Scan for the cell matching the given text and deliver its (X, Y) coordinate at center. 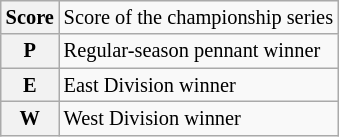
East Division winner (198, 85)
Score of the championship series (198, 17)
Regular-season pennant winner (198, 51)
E (30, 85)
Score (30, 17)
P (30, 51)
West Division winner (198, 118)
W (30, 118)
